Extract the (x, y) coordinate from the center of the cell holding the provided text.  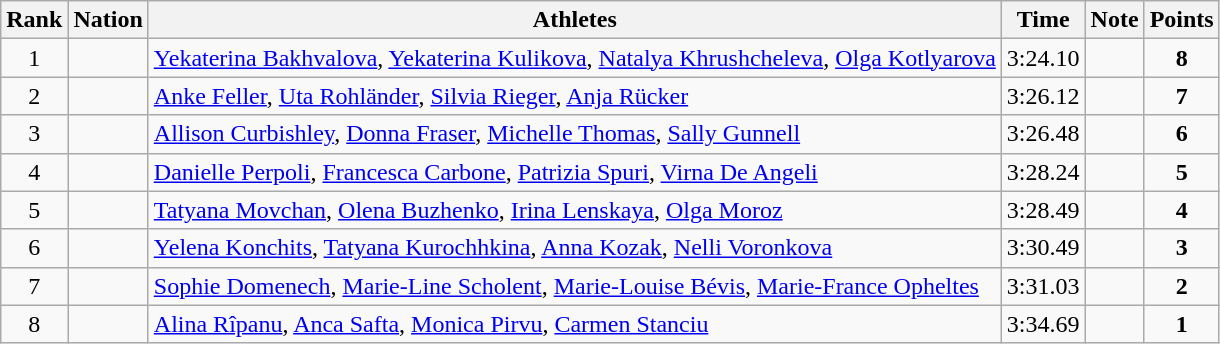
3:24.10 (1043, 58)
3:28.24 (1043, 172)
3:34.69 (1043, 324)
3:26.48 (1043, 134)
Athletes (574, 20)
3:26.12 (1043, 96)
Danielle Perpoli, Francesca Carbone, Patrizia Spuri, Virna De Angeli (574, 172)
3:31.03 (1043, 286)
Points (1182, 20)
Tatyana Movchan, Olena Buzhenko, Irina Lenskaya, Olga Moroz (574, 210)
Yekaterina Bakhvalova, Yekaterina Kulikova, Natalya Khrushcheleva, Olga Kotlyarova (574, 58)
Anke Feller, Uta Rohländer, Silvia Rieger, Anja Rücker (574, 96)
Nation (108, 20)
3:30.49 (1043, 248)
Sophie Domenech, Marie-Line Scholent, Marie-Louise Bévis, Marie-France Opheltes (574, 286)
Alina Rîpanu, Anca Safta, Monica Pirvu, Carmen Stanciu (574, 324)
Rank (34, 20)
3:28.49 (1043, 210)
Note (1114, 20)
Allison Curbishley, Donna Fraser, Michelle Thomas, Sally Gunnell (574, 134)
Yelena Konchits, Tatyana Kurochhkina, Anna Kozak, Nelli Voronkova (574, 248)
Time (1043, 20)
